Determine the (X, Y) coordinate at the center of the cell enclosing the given text.  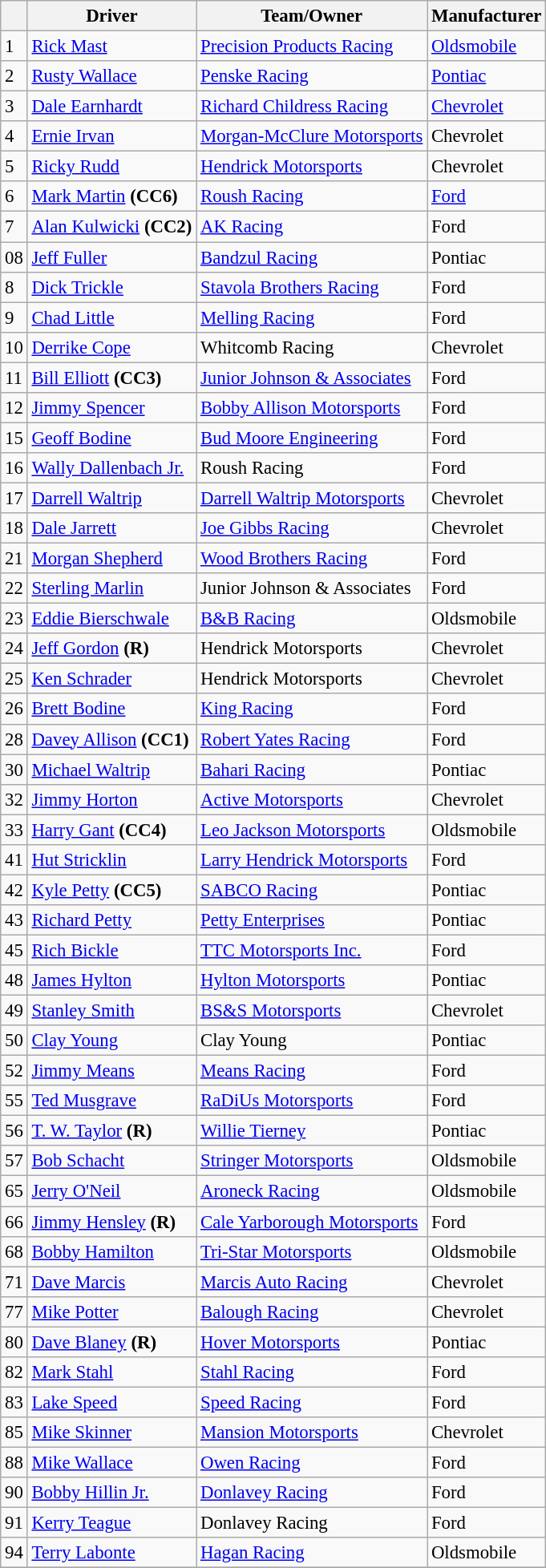
18 (14, 528)
77 (14, 1311)
Bandzul Racing (312, 257)
SABCO Racing (312, 890)
68 (14, 1251)
15 (14, 438)
Mike Potter (112, 1311)
Rick Mast (112, 46)
Active Motorsports (312, 799)
90 (14, 1493)
Alan Kulwicki (CC2) (112, 227)
2 (14, 76)
Jerry O'Neil (112, 1191)
Bobby Hamilton (112, 1251)
Wood Brothers Racing (312, 559)
42 (14, 890)
85 (14, 1433)
91 (14, 1523)
Mansion Motorsports (312, 1433)
71 (14, 1282)
Davey Allison (CC1) (112, 739)
Bill Elliott (CC3) (112, 378)
56 (14, 1131)
55 (14, 1101)
Rich Bickle (112, 950)
28 (14, 739)
Manufacturer (487, 16)
Ted Musgrave (112, 1101)
Larry Hendrick Motorsports (312, 860)
Jeff Gordon (R) (112, 649)
Marcis Auto Racing (312, 1282)
48 (14, 980)
Jeff Fuller (112, 257)
4 (14, 136)
Bobby Allison Motorsports (312, 408)
Hylton Motorsports (312, 980)
Morgan Shepherd (112, 559)
17 (14, 498)
66 (14, 1222)
Melling Racing (312, 317)
Geoff Bodine (112, 438)
Hut Stricklin (112, 860)
25 (14, 679)
TTC Motorsports Inc. (312, 950)
12 (14, 408)
Dale Jarrett (112, 528)
Harry Gant (CC4) (112, 830)
T. W. Taylor (R) (112, 1131)
Bud Moore Engineering (312, 438)
Penske Racing (312, 76)
Cale Yarborough Motorsports (312, 1222)
22 (14, 588)
Richard Petty (112, 920)
AK Racing (312, 227)
10 (14, 347)
Speed Racing (312, 1402)
8 (14, 287)
RaDiUs Motorsports (312, 1101)
Willie Tierney (312, 1131)
80 (14, 1342)
Dave Marcis (112, 1282)
Hover Motorsports (312, 1342)
Stavola Brothers Racing (312, 287)
49 (14, 1011)
Mark Martin (CC6) (112, 196)
Ricky Rudd (112, 167)
Precision Products Racing (312, 46)
Wally Dallenbach Jr. (112, 468)
33 (14, 830)
Jimmy Means (112, 1071)
11 (14, 378)
23 (14, 619)
Richard Childress Racing (312, 107)
Driver (112, 16)
Kerry Teague (112, 1523)
Brett Bodine (112, 709)
41 (14, 860)
Dick Trickle (112, 287)
Morgan-McClure Motorsports (312, 136)
Ernie Irvan (112, 136)
Petty Enterprises (312, 920)
Mark Stahl (112, 1372)
Stanley Smith (112, 1011)
Aroneck Racing (312, 1191)
Jimmy Spencer (112, 408)
Owen Racing (312, 1462)
Robert Yates Racing (312, 739)
Mike Wallace (112, 1462)
24 (14, 649)
Ken Schrader (112, 679)
Bahari Racing (312, 770)
BS&S Motorsports (312, 1011)
Means Racing (312, 1071)
Tri-Star Motorsports (312, 1251)
Lake Speed (112, 1402)
65 (14, 1191)
Stahl Racing (312, 1372)
King Racing (312, 709)
Michael Waltrip (112, 770)
Dale Earnhardt (112, 107)
9 (14, 317)
52 (14, 1071)
6 (14, 196)
83 (14, 1402)
7 (14, 227)
Jimmy Horton (112, 799)
88 (14, 1462)
08 (14, 257)
3 (14, 107)
Eddie Bierschwale (112, 619)
94 (14, 1553)
Hagan Racing (312, 1553)
Darrell Waltrip (112, 498)
57 (14, 1162)
Whitcomb Racing (312, 347)
Kyle Petty (CC5) (112, 890)
Rusty Wallace (112, 76)
43 (14, 920)
Sterling Marlin (112, 588)
50 (14, 1041)
Mike Skinner (112, 1433)
45 (14, 950)
Leo Jackson Motorsports (312, 830)
James Hylton (112, 980)
Team/Owner (312, 16)
Bobby Hillin Jr. (112, 1493)
Jimmy Hensley (R) (112, 1222)
5 (14, 167)
Bob Schacht (112, 1162)
16 (14, 468)
Stringer Motorsports (312, 1162)
32 (14, 799)
21 (14, 559)
B&B Racing (312, 619)
Derrike Cope (112, 347)
30 (14, 770)
Dave Blaney (R) (112, 1342)
Terry Labonte (112, 1553)
Balough Racing (312, 1311)
26 (14, 709)
Darrell Waltrip Motorsports (312, 498)
82 (14, 1372)
Joe Gibbs Racing (312, 528)
Chad Little (112, 317)
1 (14, 46)
